For the text-containing cell, return its midpoint in [x, y] coordinate format. 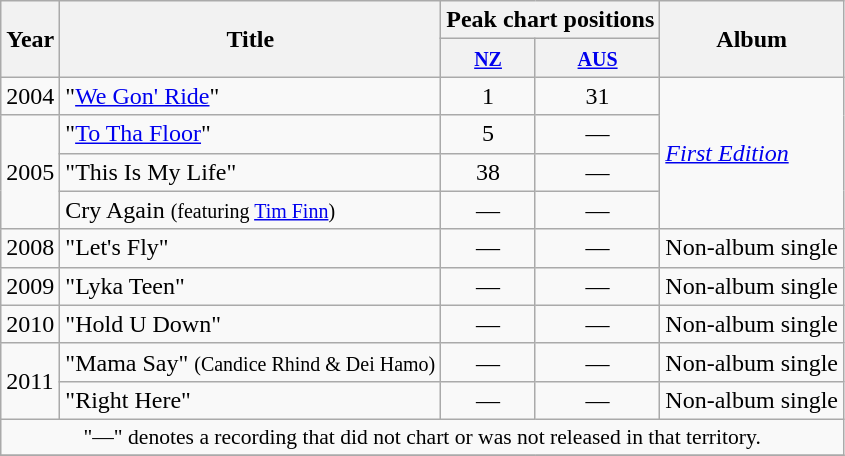
Cry Again (featuring Tim Finn) [250, 210]
AUS [597, 58]
2009 [30, 286]
2008 [30, 248]
"Right Here" [250, 400]
5 [488, 134]
2004 [30, 96]
38 [488, 172]
2005 [30, 172]
"Hold U Down" [250, 324]
First Edition [752, 153]
Album [752, 39]
"—" denotes a recording that did not chart or was not released in that territory. [422, 437]
2010 [30, 324]
"To Tha Floor" [250, 134]
2011 [30, 381]
"We Gon' Ride" [250, 96]
"This Is My Life" [250, 172]
"Mama Say" (Candice Rhind & Dei Hamo) [250, 362]
31 [597, 96]
Title [250, 39]
Year [30, 39]
"Let's Fly" [250, 248]
"Lyka Teen" [250, 286]
NZ [488, 58]
Peak chart positions [550, 20]
1 [488, 96]
